Pinpoint the cell where the given text exists, returning its [X, Y] midpoint coordinate. 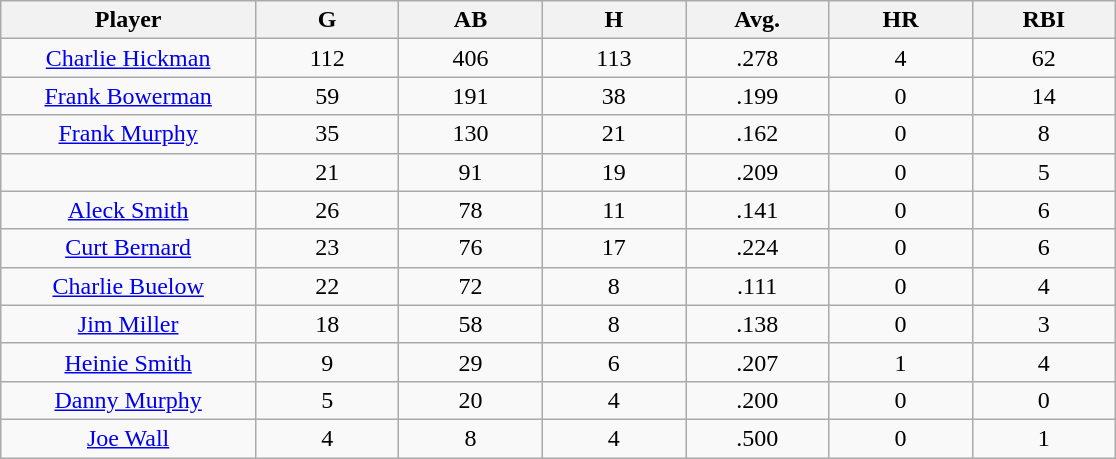
23 [328, 248]
22 [328, 286]
Frank Bowerman [128, 96]
11 [614, 210]
20 [470, 400]
191 [470, 96]
Danny Murphy [128, 400]
Aleck Smith [128, 210]
.162 [758, 134]
Joe Wall [128, 438]
59 [328, 96]
.200 [758, 400]
.138 [758, 324]
78 [470, 210]
HR [900, 20]
.209 [758, 172]
H [614, 20]
38 [614, 96]
9 [328, 362]
Frank Murphy [128, 134]
35 [328, 134]
406 [470, 58]
130 [470, 134]
72 [470, 286]
.111 [758, 286]
AB [470, 20]
29 [470, 362]
.207 [758, 362]
26 [328, 210]
19 [614, 172]
58 [470, 324]
Charlie Buelow [128, 286]
18 [328, 324]
RBI [1044, 20]
Jim Miller [128, 324]
Curt Bernard [128, 248]
.141 [758, 210]
112 [328, 58]
17 [614, 248]
91 [470, 172]
.278 [758, 58]
14 [1044, 96]
G [328, 20]
Player [128, 20]
Heinie Smith [128, 362]
113 [614, 58]
Charlie Hickman [128, 58]
76 [470, 248]
.500 [758, 438]
62 [1044, 58]
Avg. [758, 20]
.224 [758, 248]
.199 [758, 96]
3 [1044, 324]
